Determine the [x, y] coordinate at the center of the cell enclosing the given text.  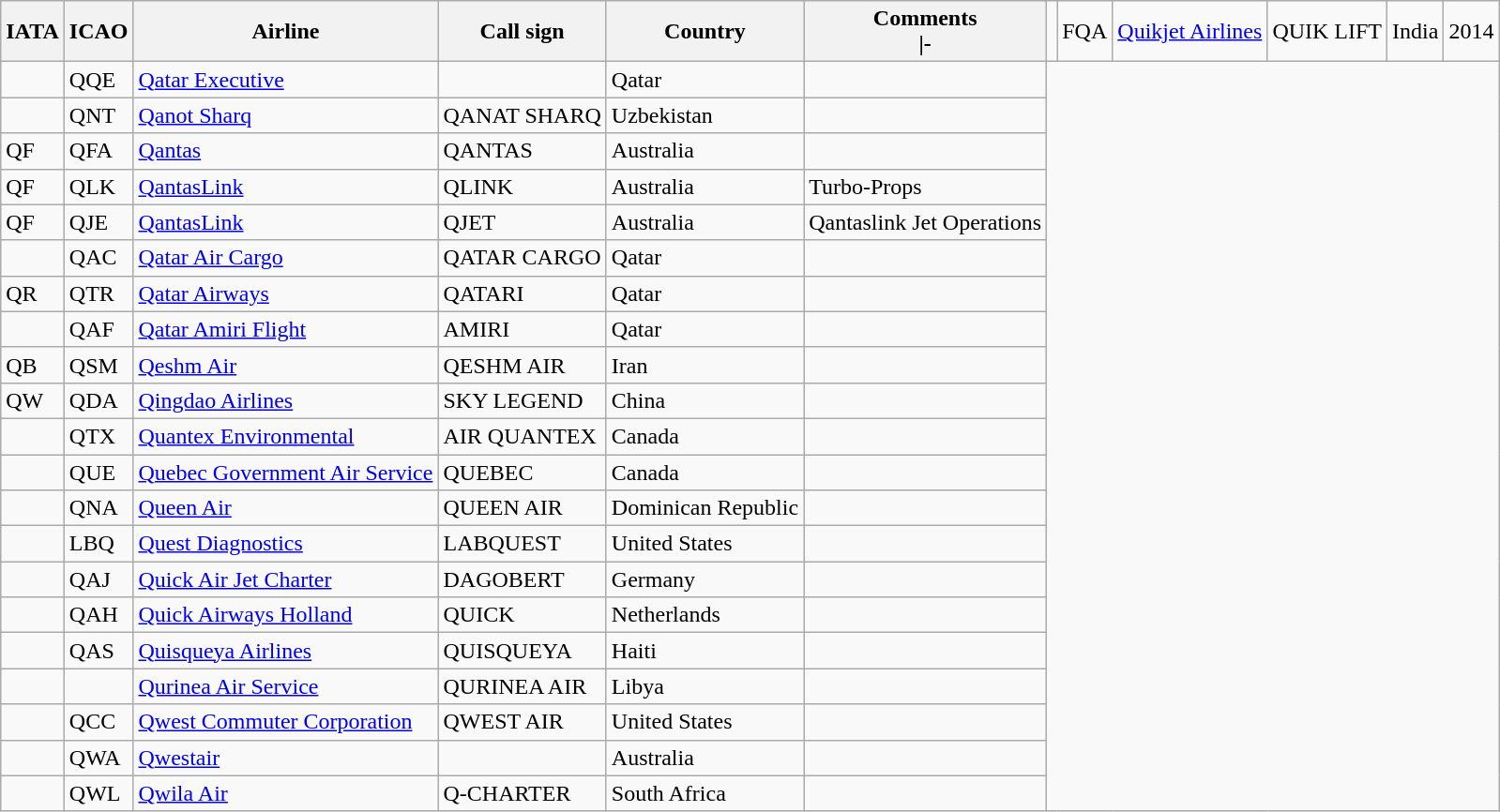
LABQUEST [522, 544]
QANTAS [522, 151]
Qanot Sharq [285, 115]
QNT [98, 115]
QUEBEC [522, 472]
AIR QUANTEX [522, 436]
QQE [98, 80]
Queen Air [285, 508]
QAF [98, 329]
QUICK [522, 615]
Quick Airways Holland [285, 615]
India [1416, 32]
QJE [98, 222]
QJET [522, 222]
Qatar Amiri Flight [285, 329]
Quikjet Airlines [1189, 32]
Country [705, 32]
QUISQUEYA [522, 651]
FQA [1084, 32]
QTR [98, 293]
QATARI [522, 293]
Haiti [705, 651]
QWL [98, 793]
2014 [1471, 32]
Dominican Republic [705, 508]
Comments|- [925, 32]
Qwila Air [285, 793]
South Africa [705, 793]
QLINK [522, 187]
Call sign [522, 32]
QURINEA AIR [522, 686]
QDA [98, 400]
Qatar Executive [285, 80]
QAC [98, 258]
QWA [98, 758]
AMIRI [522, 329]
Netherlands [705, 615]
QFA [98, 151]
QUE [98, 472]
QR [33, 293]
QUEEN AIR [522, 508]
Libya [705, 686]
Germany [705, 579]
Qingdao Airlines [285, 400]
Quebec Government Air Service [285, 472]
QAH [98, 615]
Qantas [285, 151]
QW [33, 400]
Quest Diagnostics [285, 544]
ICAO [98, 32]
QNA [98, 508]
Quantex Environmental [285, 436]
QSM [98, 365]
QWEST AIR [522, 722]
QCC [98, 722]
IATA [33, 32]
QAS [98, 651]
Qwestair [285, 758]
Uzbekistan [705, 115]
QAJ [98, 579]
Qeshm Air [285, 365]
QLK [98, 187]
Q-CHARTER [522, 793]
Airline [285, 32]
DAGOBERT [522, 579]
Iran [705, 365]
SKY LEGEND [522, 400]
Qurinea Air Service [285, 686]
QATAR CARGO [522, 258]
QUIK LIFT [1327, 32]
QTX [98, 436]
Qantaslink Jet Operations [925, 222]
Qatar Air Cargo [285, 258]
Turbo-Props [925, 187]
QESHM AIR [522, 365]
LBQ [98, 544]
Qwest Commuter Corporation [285, 722]
QANAT SHARQ [522, 115]
Quisqueya Airlines [285, 651]
QB [33, 365]
Quick Air Jet Charter [285, 579]
Qatar Airways [285, 293]
China [705, 400]
